Provide the [x, y] coordinate of the cell's center where the given text is located.  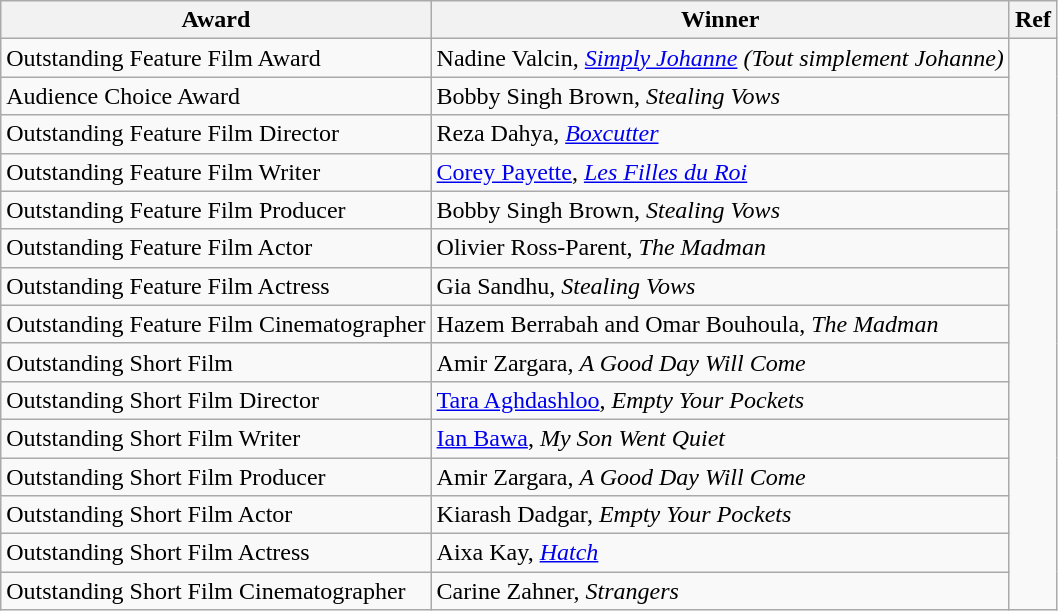
Hazem Berrabah and Omar Bouhoula, The Madman [720, 324]
Gia Sandhu, Stealing Vows [720, 286]
Outstanding Feature Film Actress [216, 286]
Ref [1032, 20]
Outstanding Short Film Writer [216, 438]
Award [216, 20]
Outstanding Feature Film Cinematographer [216, 324]
Reza Dahya, Boxcutter [720, 134]
Outstanding Feature Film Producer [216, 210]
Aixa Kay, Hatch [720, 553]
Nadine Valcin, Simply Johanne (Tout simplement Johanne) [720, 58]
Olivier Ross-Parent, The Madman [720, 248]
Audience Choice Award [216, 96]
Outstanding Feature Film Director [216, 134]
Carine Zahner, Strangers [720, 591]
Ian Bawa, My Son Went Quiet [720, 438]
Winner [720, 20]
Outstanding Short Film Cinematographer [216, 591]
Outstanding Feature Film Award [216, 58]
Corey Payette, Les Filles du Roi [720, 172]
Kiarash Dadgar, Empty Your Pockets [720, 515]
Outstanding Feature Film Writer [216, 172]
Outstanding Feature Film Actor [216, 248]
Outstanding Short Film [216, 362]
Tara Aghdashloo, Empty Your Pockets [720, 400]
Outstanding Short Film Director [216, 400]
Outstanding Short Film Actress [216, 553]
Outstanding Short Film Producer [216, 477]
Outstanding Short Film Actor [216, 515]
